Locate the cell with the specified text and output its [X, Y] center coordinate. 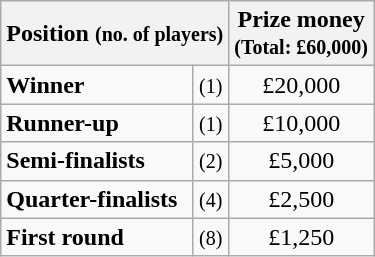
Position (no. of players) [115, 34]
(4) [211, 199]
Semi-finalists [97, 161]
First round [97, 237]
Quarter-finalists [97, 199]
£2,500 [302, 199]
(2) [211, 161]
£10,000 [302, 123]
£20,000 [302, 85]
£5,000 [302, 161]
Runner-up [97, 123]
Winner [97, 85]
Prize money(Total: £60,000) [302, 34]
(8) [211, 237]
£1,250 [302, 237]
